For the text-containing cell, return its midpoint in (X, Y) coordinate format. 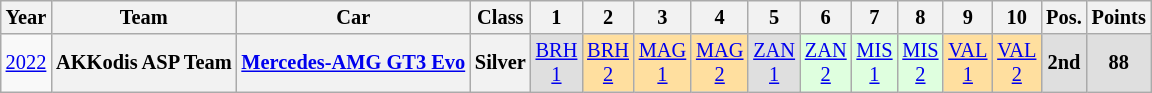
Mercedes-AMG GT3 Evo (353, 63)
1 (557, 17)
BRH2 (608, 63)
VAL2 (1016, 63)
3 (662, 17)
Pos. (1064, 17)
Points (1119, 17)
88 (1119, 63)
MIS1 (875, 63)
6 (826, 17)
ZAN1 (774, 63)
MAG2 (720, 63)
AKKodis ASP Team (144, 63)
MAG1 (662, 63)
9 (968, 17)
Team (144, 17)
5 (774, 17)
Class (500, 17)
10 (1016, 17)
2022 (26, 63)
MIS2 (920, 63)
8 (920, 17)
4 (720, 17)
BRH1 (557, 63)
2nd (1064, 63)
ZAN2 (826, 63)
Silver (500, 63)
7 (875, 17)
VAL1 (968, 63)
Car (353, 17)
2 (608, 17)
Year (26, 17)
